Scan for the cell matching the given text and deliver its [X, Y] coordinate at center. 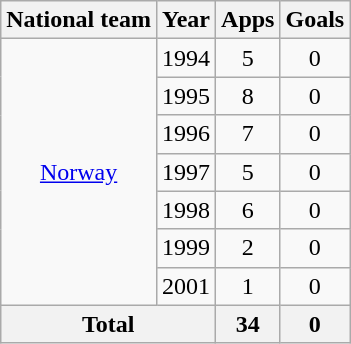
1998 [186, 210]
6 [248, 210]
1 [248, 286]
Total [108, 324]
2001 [186, 286]
8 [248, 96]
2 [248, 248]
Apps [248, 20]
34 [248, 324]
Year [186, 20]
Goals [315, 20]
7 [248, 134]
1996 [186, 134]
Norway [79, 172]
1995 [186, 96]
1994 [186, 58]
1997 [186, 172]
National team [79, 20]
1999 [186, 248]
